Output the [x, y] coordinate of the center of the cell containing the given text.  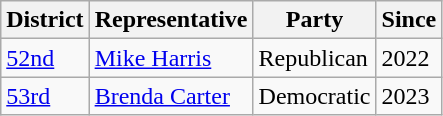
Representative [171, 20]
2023 [409, 96]
Party [314, 20]
53rd [45, 96]
Brenda Carter [171, 96]
District [45, 20]
2022 [409, 58]
Republican [314, 58]
52nd [45, 58]
Since [409, 20]
Democratic [314, 96]
Mike Harris [171, 58]
